From the cell containing the given text, extract its center point as (X, Y) coordinate. 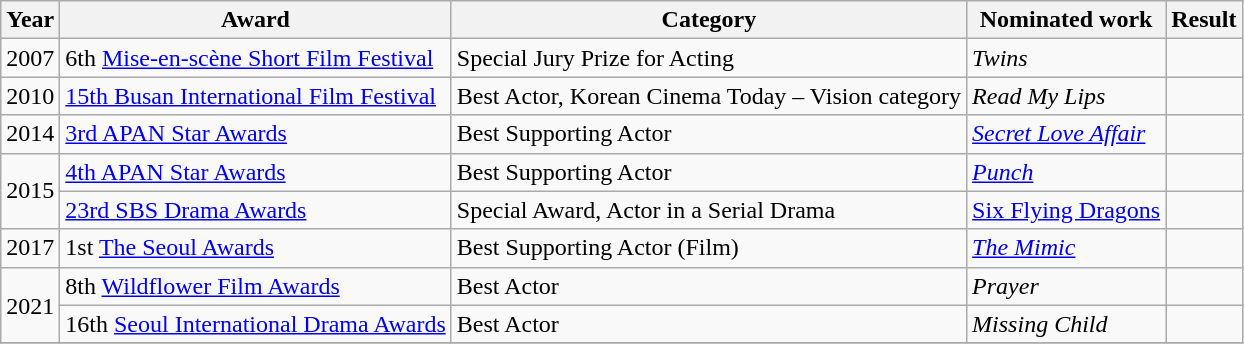
4th APAN Star Awards (256, 172)
3rd APAN Star Awards (256, 134)
Punch (1066, 172)
Award (256, 20)
Special Award, Actor in a Serial Drama (708, 210)
8th Wildflower Film Awards (256, 286)
2010 (30, 96)
2014 (30, 134)
6th Mise-en-scène Short Film Festival (256, 58)
Read My Lips (1066, 96)
Secret Love Affair (1066, 134)
The Mimic (1066, 248)
Best Supporting Actor (Film) (708, 248)
2015 (30, 191)
Category (708, 20)
Nominated work (1066, 20)
Prayer (1066, 286)
2017 (30, 248)
Result (1204, 20)
1st The Seoul Awards (256, 248)
Best Actor, Korean Cinema Today – Vision category (708, 96)
23rd SBS Drama Awards (256, 210)
Special Jury Prize for Acting (708, 58)
Year (30, 20)
Missing Child (1066, 324)
2021 (30, 305)
15th Busan International Film Festival (256, 96)
Twins (1066, 58)
2007 (30, 58)
16th Seoul International Drama Awards (256, 324)
Six Flying Dragons (1066, 210)
